Extract the [X, Y] coordinate from the center of the cell holding the provided text.  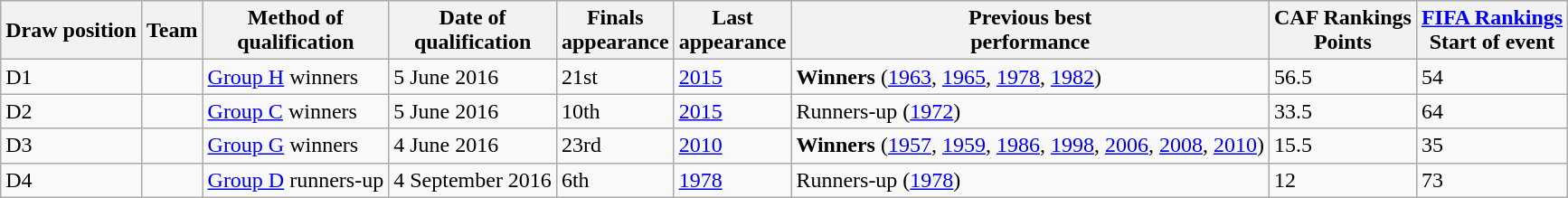
23rd [615, 146]
10th [615, 111]
21st [615, 77]
Group D runners-up [296, 180]
6th [615, 180]
Group G winners [296, 146]
Runners-up (1978) [1031, 180]
Group C winners [296, 111]
Team [172, 31]
73 [1492, 180]
Winners (1963, 1965, 1978, 1982) [1031, 77]
15.5 [1342, 146]
FIFA RankingsStart of event [1492, 31]
CAF RankingsPoints [1342, 31]
Draw position [71, 31]
35 [1492, 146]
Method ofqualification [296, 31]
Winners (1957, 1959, 1986, 1998, 2006, 2008, 2010) [1031, 146]
Group H winners [296, 77]
56.5 [1342, 77]
D1 [71, 77]
4 June 2016 [473, 146]
54 [1492, 77]
Finalsappearance [615, 31]
D3 [71, 146]
Date ofqualification [473, 31]
1978 [732, 180]
Lastappearance [732, 31]
Previous bestperformance [1031, 31]
64 [1492, 111]
D4 [71, 180]
12 [1342, 180]
D2 [71, 111]
33.5 [1342, 111]
Runners-up (1972) [1031, 111]
2010 [732, 146]
4 September 2016 [473, 180]
